Locate the cell with the specified text and output its [X, Y] center coordinate. 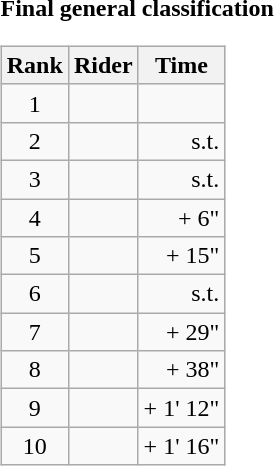
+ 29" [182, 332]
3 [34, 179]
Rank [34, 65]
1 [34, 103]
2 [34, 141]
9 [34, 408]
10 [34, 446]
7 [34, 332]
8 [34, 370]
6 [34, 294]
+ 6" [182, 217]
5 [34, 256]
+ 38" [182, 370]
+ 15" [182, 256]
Time [182, 65]
+ 1' 12" [182, 408]
Rider [103, 65]
4 [34, 217]
+ 1' 16" [182, 446]
